Identify which cell holds the provided text, then report its [x, y] central coordinate. 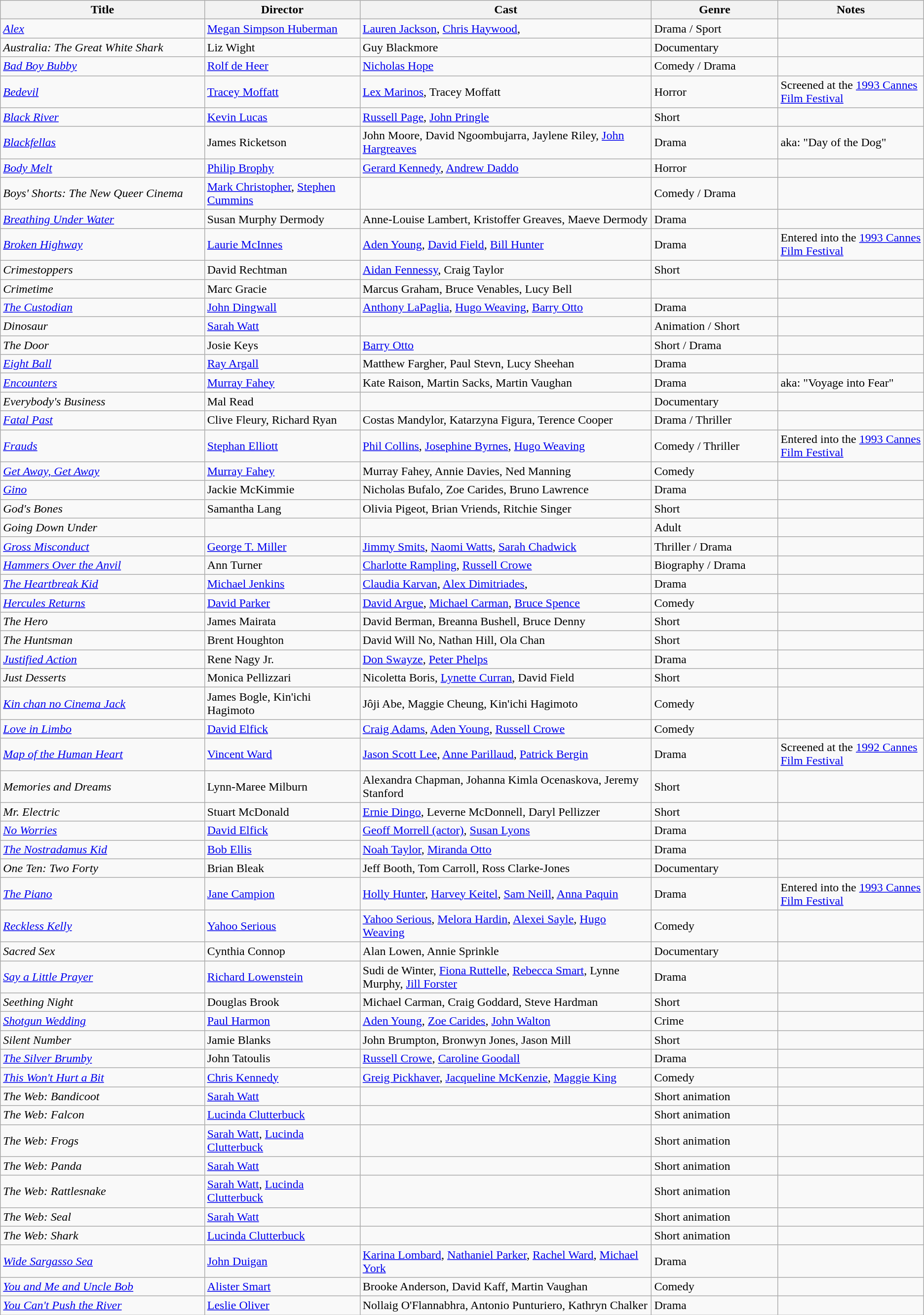
Gross Misconduct [103, 546]
Gerard Kennedy, Andrew Daddo [505, 168]
No Worries [103, 831]
You Can't Push the River [103, 1305]
Seething Night [103, 1002]
Going Down Under [103, 527]
Notes [851, 10]
Animation / Short [715, 326]
John Tatoulis [282, 1059]
Short / Drama [715, 345]
Drama / Sport [715, 29]
The Web: Rattlesnake [103, 1191]
Alister Smart [282, 1286]
Reckless Kelly [103, 925]
John Brumpton, Bronwyn Jones, Jason Mill [505, 1040]
Phil Collins, Josephine Byrnes, Hugo Weaving [505, 445]
Sacred Sex [103, 951]
Aden Young, Zoe Carides, John Walton [505, 1021]
The Door [103, 345]
Samantha Lang [282, 509]
Aidan Fennessy, Craig Taylor [505, 270]
The Web: Shark [103, 1235]
Rolf de Heer [282, 66]
James Mairata [282, 622]
Bedevil [103, 92]
Lauren Jackson, Chris Haywood, [505, 29]
Cynthia Connop [282, 951]
David Rechtman [282, 270]
The Nostradamus Kid [103, 849]
Kate Raison, Martin Sacks, Martin Vaughan [505, 383]
David Berman, Breanna Bushell, Bruce Denny [505, 622]
Jane Campion [282, 894]
Richard Lowenstein [282, 977]
Douglas Brook [282, 1002]
Adult [715, 527]
Bad Boy Bubby [103, 66]
One Ten: Two Forty [103, 868]
James Bogle, Kin'ichi Hagimoto [282, 703]
Nicholas Hope [505, 66]
Barry Otto [505, 345]
Ann Turner [282, 565]
Dinosaur [103, 326]
Encounters [103, 383]
The Huntsman [103, 640]
John Moore, David Ngoombujarra, Jaylene Riley, John Hargreaves [505, 142]
Anthony LaPaglia, Hugo Weaving, Barry Otto [505, 308]
Frauds [103, 445]
Susan Murphy Dermody [282, 219]
Jôji Abe, Maggie Cheung, Kin'ichi Hagimoto [505, 703]
John Dingwall [282, 308]
Genre [715, 10]
Ernie Dingo, Leverne McDonnell, Daryl Pellizzer [505, 812]
Black River [103, 117]
You and Me and Uncle Bob [103, 1286]
Stephan Elliott [282, 445]
Costas Mandylor, Katarzyna Figura, Terence Cooper [505, 420]
Craig Adams, Aden Young, Russell Crowe [505, 729]
The Heartbreak Kid [103, 584]
Geoff Morrell (actor), Susan Lyons [505, 831]
Map of the Human Heart [103, 755]
Cast [505, 10]
Brian Bleak [282, 868]
Get Away, Get Away [103, 471]
Jeff Booth, Tom Carroll, Ross Clarke-Jones [505, 868]
Mr. Electric [103, 812]
Screened at the 1993 Cannes Film Festival [851, 92]
Director [282, 10]
Leslie Oliver [282, 1305]
Jackie McKimmie [282, 490]
Alex [103, 29]
This Won't Hurt a Bit [103, 1077]
Hammers Over the Anvil [103, 565]
Crimetime [103, 289]
Biography / Drama [715, 565]
Body Melt [103, 168]
John Duigan [282, 1261]
Bob Ellis [282, 849]
God's Bones [103, 509]
Brooke Anderson, David Kaff, Martin Vaughan [505, 1286]
aka: "Voyage into Fear" [851, 383]
Nicoletta Boris, Lynette Curran, David Field [505, 678]
Ray Argall [282, 364]
Marc Gracie [282, 289]
Gino [103, 490]
Marcus Graham, Bruce Venables, Lucy Bell [505, 289]
Screened at the 1992 Cannes Film Festival [851, 755]
Alan Lowen, Annie Sprinkle [505, 951]
Eight Ball [103, 364]
Holly Hunter, Harvey Keitel, Sam Neill, Anna Paquin [505, 894]
Broken Highway [103, 244]
Stuart McDonald [282, 812]
Philip Brophy [282, 168]
Justified Action [103, 659]
Brent Houghton [282, 640]
Fatal Past [103, 420]
David Will No, Nathan Hill, Ola Chan [505, 640]
Jimmy Smits, Naomi Watts, Sarah Chadwick [505, 546]
Monica Pellizzari [282, 678]
The Web: Frogs [103, 1141]
Jason Scott Lee, Anne Parillaud, Patrick Bergin [505, 755]
The Web: Bandicoot [103, 1096]
Shotgun Wedding [103, 1021]
Drama / Thriller [715, 420]
Jamie Blanks [282, 1040]
Tracey Moffatt [282, 92]
Josie Keys [282, 345]
Vincent Ward [282, 755]
Charlotte Rampling, Russell Crowe [505, 565]
Claudia Karvan, Alex Dimitriades, [505, 584]
Say a Little Prayer [103, 977]
Love in Limbo [103, 729]
Matthew Fargher, Paul Stevn, Lucy Sheehan [505, 364]
Greig Pickhaver, Jacqueline McKenzie, Maggie King [505, 1077]
Crime [715, 1021]
Aden Young, David Field, Bill Hunter [505, 244]
Rene Nagy Jr. [282, 659]
Karina Lombard, Nathaniel Parker, Rachel Ward, Michael York [505, 1261]
David Argue, Michael Carman, Bruce Spence [505, 603]
aka: "Day of the Dog" [851, 142]
Yahoo Serious [282, 925]
Kin chan no Cinema Jack [103, 703]
Megan Simpson Huberman [282, 29]
Boys' Shorts: The New Queer Cinema [103, 194]
Noah Taylor, Miranda Otto [505, 849]
Wide Sargasso Sea [103, 1261]
David Parker [282, 603]
Kevin Lucas [282, 117]
Lex Marinos, Tracey Moffatt [505, 92]
Crimestoppers [103, 270]
Russell Page, John Pringle [505, 117]
Michael Carman, Craig Goddard, Steve Hardman [505, 1002]
Nollaig O'Flannabhra, Antonio Punturiero, Kathryn Chalker [505, 1305]
Mal Read [282, 401]
Everybody's Business [103, 401]
Blackfellas [103, 142]
Guy Blackmore [505, 47]
Michael Jenkins [282, 584]
Yahoo Serious, Melora Hardin, Alexei Sayle, Hugo Weaving [505, 925]
The Hero [103, 622]
James Ricketson [282, 142]
Lynn-Maree Milburn [282, 786]
Chris Kennedy [282, 1077]
Title [103, 10]
Memories and Dreams [103, 786]
Alexandra Chapman, Johanna Kimla Ocenaskova, Jeremy Stanford [505, 786]
The Web: Panda [103, 1166]
Olivia Pigeot, Brian Vriends, Ritchie Singer [505, 509]
Just Desserts [103, 678]
The Silver Brumby [103, 1059]
Hercules Returns [103, 603]
Australia: The Great White Shark [103, 47]
Murray Fahey, Annie Davies, Ned Manning [505, 471]
Don Swayze, Peter Phelps [505, 659]
The Piano [103, 894]
Russell Crowe, Caroline Goodall [505, 1059]
Sudi de Winter, Fiona Ruttelle, Rebecca Smart, Lynne Murphy, Jill Forster [505, 977]
Liz Wight [282, 47]
Nicholas Bufalo, Zoe Carides, Bruno Lawrence [505, 490]
The Custodian [103, 308]
Silent Number [103, 1040]
Anne-Louise Lambert, Kristoffer Greaves, Maeve Dermody [505, 219]
Clive Fleury, Richard Ryan [282, 420]
Laurie McInnes [282, 244]
George T. Miller [282, 546]
Breathing Under Water [103, 219]
Paul Harmon [282, 1021]
The Web: Seal [103, 1217]
Thriller / Drama [715, 546]
Mark Christopher, Stephen Cummins [282, 194]
Comedy / Thriller [715, 445]
The Web: Falcon [103, 1115]
